Output the [x, y] coordinate of the center of the cell containing the given text.  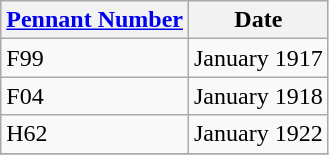
H62 [95, 134]
January 1918 [258, 96]
Pennant Number [95, 20]
Date [258, 20]
F04 [95, 96]
F99 [95, 58]
January 1922 [258, 134]
January 1917 [258, 58]
